Identify which cell holds the provided text, then report its (X, Y) central coordinate. 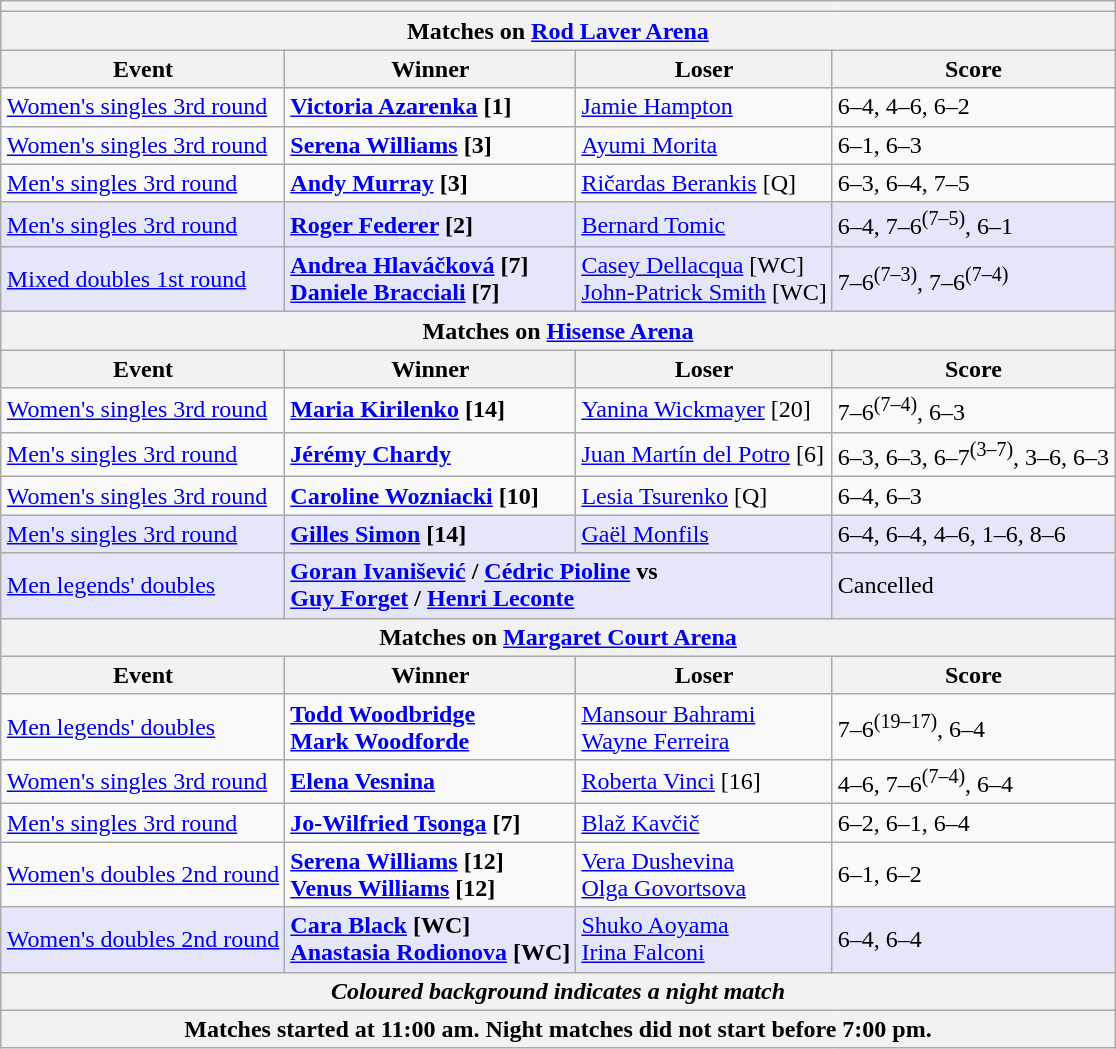
6–4, 6–4, 4–6, 1–6, 8–6 (973, 534)
Serena Williams [3] (430, 145)
Todd Woodbridge Mark Woodforde (430, 726)
Gaël Monfils (704, 534)
Jérémy Chardy (430, 454)
Gilles Simon [14] (430, 534)
7–6(7–3), 7–6(7–4) (973, 280)
Coloured background indicates a night match (558, 991)
Serena Williams [12] Venus Williams [12] (430, 874)
Lesia Tsurenko [Q] (704, 496)
Victoria Azarenka [1] (430, 107)
6–2, 6–1, 6–4 (973, 823)
4–6, 7–6(7–4), 6–4 (973, 782)
Mixed doubles 1st round (142, 280)
6–1, 6–2 (973, 874)
Cancelled (973, 586)
Jo-Wilfried Tsonga [7] (430, 823)
Juan Martín del Potro [6] (704, 454)
6–4, 7–6(7–5), 6–1 (973, 224)
Mansour Bahrami Wayne Ferreira (704, 726)
6–3, 6–4, 7–5 (973, 183)
Elena Vesnina (430, 782)
Matches started at 11:00 am. Night matches did not start before 7:00 pm. (558, 1029)
Bernard Tomic (704, 224)
Andrea Hlaváčková [7] Daniele Bracciali [7] (430, 280)
Yanina Wickmayer [20] (704, 410)
Jamie Hampton (704, 107)
Roberta Vinci [16] (704, 782)
Matches on Margaret Court Arena (558, 637)
Ayumi Morita (704, 145)
Andy Murray [3] (430, 183)
Ričardas Berankis [Q] (704, 183)
Roger Federer [2] (430, 224)
Maria Kirilenko [14] (430, 410)
Caroline Wozniacki [10] (430, 496)
Matches on Rod Laver Arena (558, 31)
6–3, 6–3, 6–7(3–7), 3–6, 6–3 (973, 454)
Shuko Aoyama Irina Falconi (704, 940)
7–6(19–17), 6–4 (973, 726)
6–4, 4–6, 6–2 (973, 107)
6–4, 6–4 (973, 940)
6–4, 6–3 (973, 496)
Matches on Hisense Arena (558, 331)
Casey Dellacqua [WC] John-Patrick Smith [WC] (704, 280)
Vera Dushevina Olga Govortsova (704, 874)
6–1, 6–3 (973, 145)
Cara Black [WC] Anastasia Rodionova [WC] (430, 940)
Blaž Kavčič (704, 823)
7–6(7–4), 6–3 (973, 410)
Goran Ivanišević / Cédric Pioline vs Guy Forget / Henri Leconte (559, 586)
